Output the [x, y] coordinate of the center of the cell containing the given text.  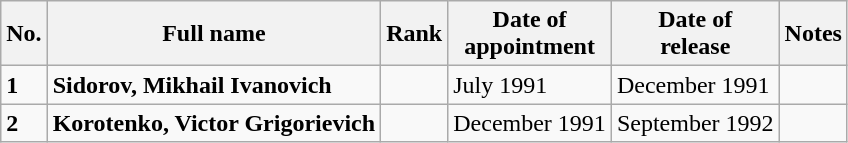
1 [24, 85]
July 1991 [530, 85]
Sidorov, Mikhail Ivanovich [214, 85]
Date ofrelease [695, 34]
2 [24, 123]
No. [24, 34]
Date ofappointment [530, 34]
September 1992 [695, 123]
Korotenko, Victor Grigorievich [214, 123]
Rank [414, 34]
Notes [813, 34]
Full name [214, 34]
